Scan for the cell matching the given text and deliver its (X, Y) coordinate at center. 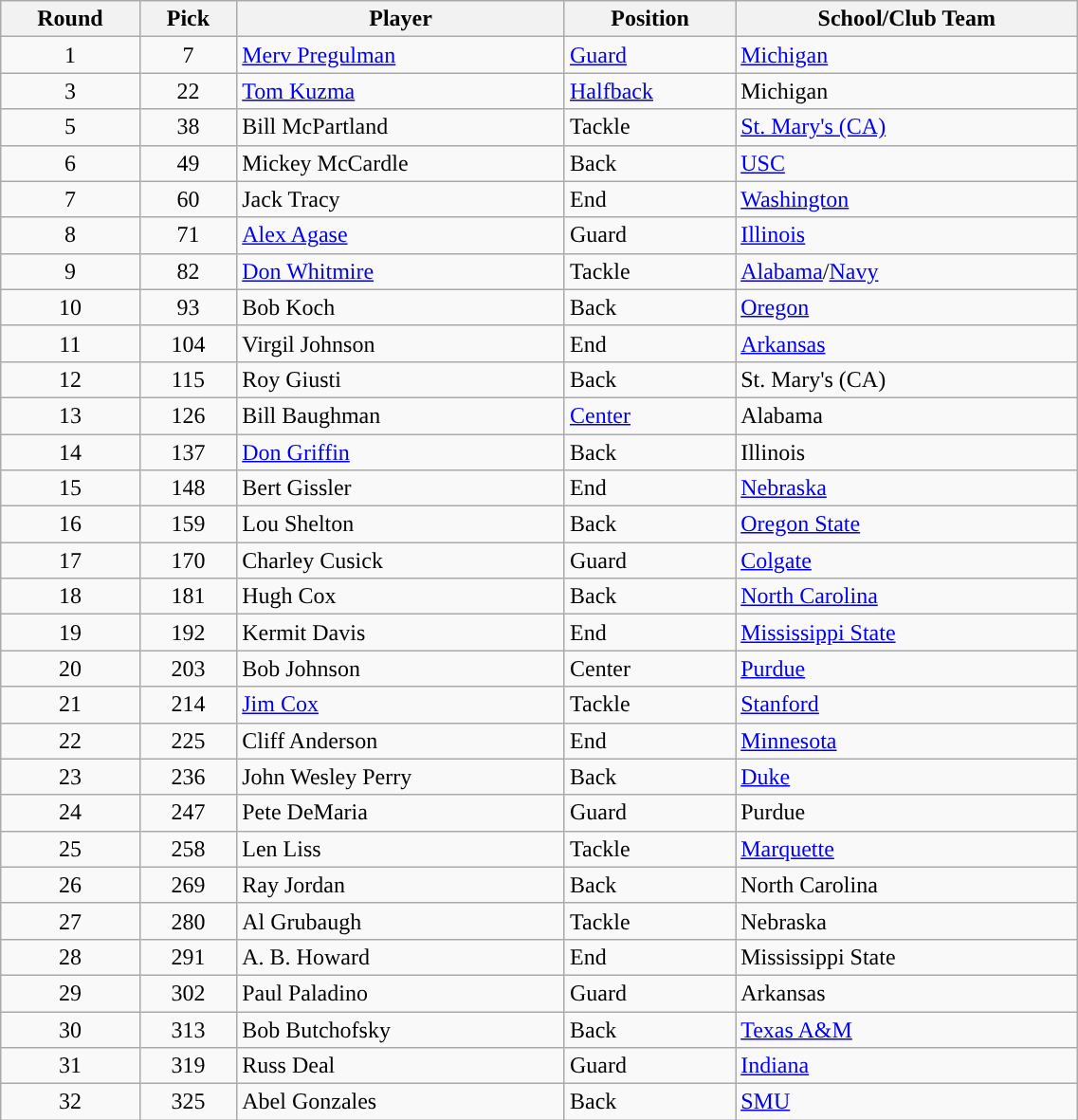
School/Club Team (906, 19)
Roy Giusti (401, 379)
Bert Gissler (401, 488)
Round (70, 19)
Position (649, 19)
82 (188, 271)
137 (188, 452)
8 (70, 235)
38 (188, 127)
16 (70, 524)
15 (70, 488)
258 (188, 849)
Cliff Anderson (401, 741)
20 (70, 669)
71 (188, 235)
170 (188, 560)
Al Grubaugh (401, 921)
Minnesota (906, 741)
Ray Jordan (401, 885)
Bob Butchofsky (401, 1029)
11 (70, 343)
26 (70, 885)
214 (188, 705)
23 (70, 777)
115 (188, 379)
10 (70, 307)
28 (70, 957)
280 (188, 921)
Hugh Cox (401, 597)
247 (188, 813)
Bill Baughman (401, 415)
203 (188, 669)
Marquette (906, 849)
30 (70, 1029)
Stanford (906, 705)
1 (70, 55)
Washington (906, 199)
SMU (906, 1102)
6 (70, 163)
27 (70, 921)
Mickey McCardle (401, 163)
Bob Johnson (401, 669)
192 (188, 633)
104 (188, 343)
17 (70, 560)
159 (188, 524)
Charley Cusick (401, 560)
Pick (188, 19)
126 (188, 415)
Indiana (906, 1066)
236 (188, 777)
181 (188, 597)
Don Griffin (401, 452)
225 (188, 741)
Texas A&M (906, 1029)
3 (70, 91)
5 (70, 127)
Tom Kuzma (401, 91)
John Wesley Perry (401, 777)
Alabama/Navy (906, 271)
Jim Cox (401, 705)
29 (70, 993)
Jack Tracy (401, 199)
Alex Agase (401, 235)
325 (188, 1102)
19 (70, 633)
24 (70, 813)
269 (188, 885)
Pete DeMaria (401, 813)
Halfback (649, 91)
313 (188, 1029)
31 (70, 1066)
Colgate (906, 560)
Alabama (906, 415)
Kermit Davis (401, 633)
32 (70, 1102)
21 (70, 705)
49 (188, 163)
Lou Shelton (401, 524)
Oregon (906, 307)
Virgil Johnson (401, 343)
13 (70, 415)
302 (188, 993)
Abel Gonzales (401, 1102)
Oregon State (906, 524)
Merv Pregulman (401, 55)
9 (70, 271)
12 (70, 379)
Player (401, 19)
60 (188, 199)
18 (70, 597)
Bill McPartland (401, 127)
USC (906, 163)
319 (188, 1066)
Bob Koch (401, 307)
Russ Deal (401, 1066)
Len Liss (401, 849)
14 (70, 452)
Don Whitmire (401, 271)
Paul Paladino (401, 993)
93 (188, 307)
291 (188, 957)
25 (70, 849)
Duke (906, 777)
A. B. Howard (401, 957)
148 (188, 488)
